Scan for the cell matching the given text and deliver its [x, y] coordinate at center. 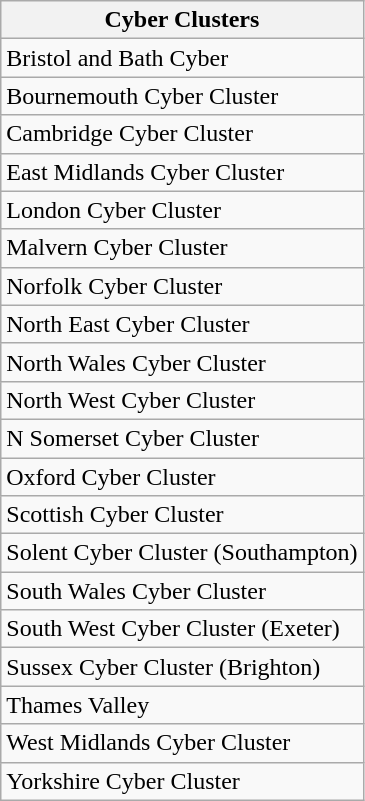
Bristol and Bath Cyber [182, 58]
Bournemouth Cyber Cluster [182, 96]
Oxford Cyber Cluster [182, 477]
Thames Valley [182, 705]
North Wales Cyber Cluster [182, 362]
Yorkshire Cyber Cluster [182, 781]
Cambridge Cyber Cluster [182, 134]
North East Cyber Cluster [182, 324]
West Midlands Cyber Cluster [182, 743]
Solent Cyber Cluster (Southampton) [182, 553]
North West Cyber Cluster [182, 400]
Malvern Cyber Cluster [182, 248]
Cyber Clusters [182, 20]
N Somerset Cyber Cluster [182, 438]
London Cyber Cluster [182, 210]
East Midlands Cyber Cluster [182, 172]
South West Cyber Cluster (Exeter) [182, 629]
Sussex Cyber Cluster (Brighton) [182, 667]
Norfolk Cyber Cluster [182, 286]
Scottish Cyber Cluster [182, 515]
South Wales Cyber Cluster [182, 591]
